Find where the given text appears and provide that cell's center as (X, Y) coordinate. 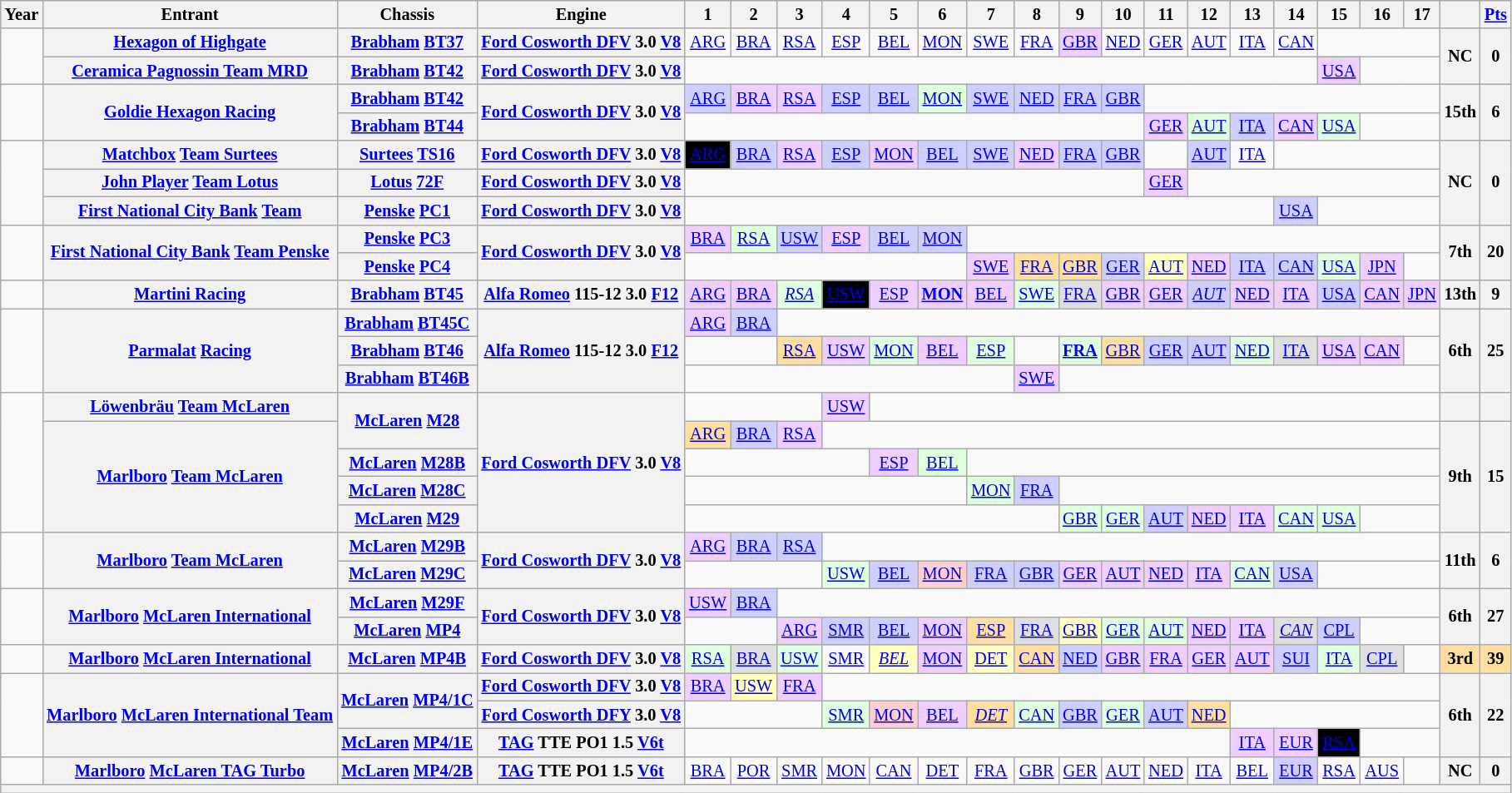
1 (707, 14)
Matchbox Team Surtees (190, 155)
25 (1496, 351)
McLaren M28B (407, 463)
First National City Bank Team (190, 211)
22 (1496, 714)
Brabham BT46 (407, 350)
27 (1496, 616)
Pts (1496, 14)
14 (1296, 14)
Year (22, 14)
20 (1496, 253)
11 (1166, 14)
Penske PC4 (407, 266)
McLaren M28 (407, 421)
Goldie Hexagon Racing (190, 112)
3rd (1460, 658)
McLaren MP4B (407, 658)
Löwenbräu Team McLaren (190, 407)
15th (1460, 112)
McLaren M28C (407, 490)
17 (1422, 14)
AUS (1381, 771)
39 (1496, 658)
Penske PC1 (407, 211)
McLaren MP4/1E (407, 742)
McLaren M29C (407, 574)
2 (754, 14)
Lotus 72F (407, 182)
Brabham BT45C (407, 323)
13 (1252, 14)
Parmalat Racing (190, 351)
John Player Team Lotus (190, 182)
Martini Racing (190, 295)
5 (894, 14)
7 (990, 14)
POR (754, 771)
SUI (1296, 658)
McLaren M29F (407, 602)
Surtees TS16 (407, 155)
Hexagon of Highgate (190, 42)
Ford Cosworth DFY 3.0 V8 (581, 715)
4 (845, 14)
11th (1460, 561)
McLaren MP4/2B (407, 771)
16 (1381, 14)
8 (1037, 14)
Ceramica Pagnossin Team MRD (190, 71)
13th (1460, 295)
Marlboro McLaren International Team (190, 714)
Entrant (190, 14)
Marlboro McLaren TAG Turbo (190, 771)
McLaren M29 (407, 518)
9th (1460, 476)
12 (1209, 14)
3 (799, 14)
7th (1460, 253)
McLaren MP4 (407, 631)
McLaren M29B (407, 547)
Brabham BT37 (407, 42)
Engine (581, 14)
10 (1123, 14)
Brabham BT46B (407, 379)
Brabham BT45 (407, 295)
Brabham BT44 (407, 126)
Penske PC3 (407, 239)
Chassis (407, 14)
McLaren MP4/1C (407, 701)
First National City Bank Team Penske (190, 253)
